For the text-containing cell, return its midpoint in [X, Y] coordinate format. 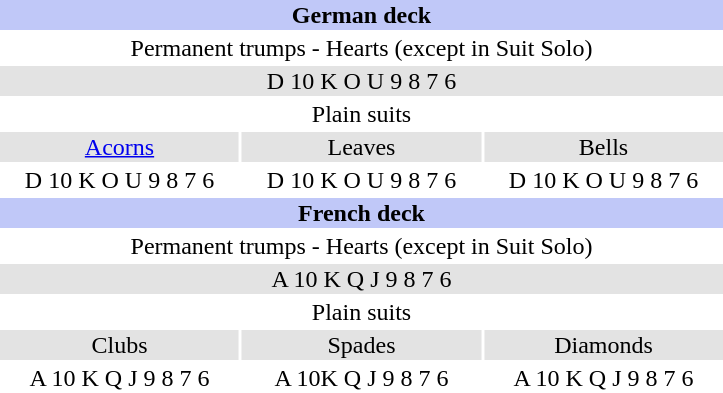
Leaves [362, 147]
A 10K Q J 9 8 7 6 [362, 378]
German deck [362, 15]
Diamonds [604, 345]
French deck [362, 213]
Acorns [120, 147]
Clubs [120, 345]
Spades [362, 345]
Bells [604, 147]
